Search for the cell housing the specified text and yield its (x, y) center coordinate. 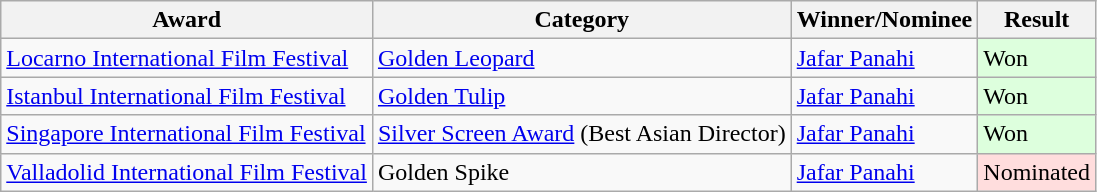
Golden Spike (582, 172)
Singapore International Film Festival (187, 134)
Golden Tulip (582, 96)
Category (582, 20)
Istanbul International Film Festival (187, 96)
Award (187, 20)
Winner/Nominee (884, 20)
Silver Screen Award (Best Asian Director) (582, 134)
Golden Leopard (582, 58)
Valladolid International Film Festival (187, 172)
Result (1037, 20)
Locarno International Film Festival (187, 58)
Nominated (1037, 172)
